Capture the cell that displays the provided text and extract its [X, Y] central coordinate. 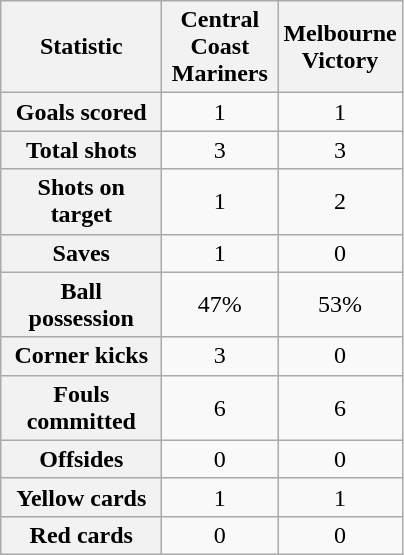
Statistic [82, 47]
Red cards [82, 535]
Total shots [82, 150]
Yellow cards [82, 497]
Corner kicks [82, 356]
Shots on target [82, 202]
53% [340, 304]
2 [340, 202]
Saves [82, 253]
Ball possession [82, 304]
Fouls committed [82, 408]
Offsides [82, 459]
47% [220, 304]
Melbourne Victory [340, 47]
Central Coast Mariners [220, 47]
Goals scored [82, 112]
